From the cell containing the given text, extract its center point as (X, Y) coordinate. 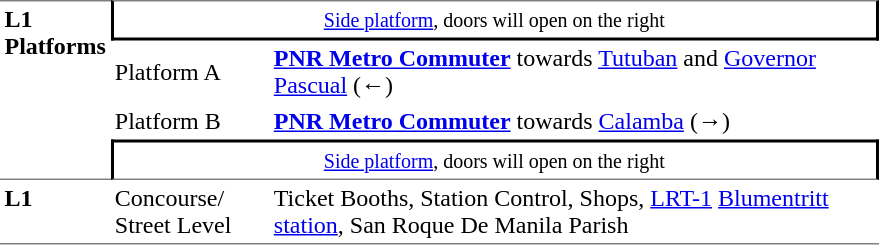
L1 (55, 212)
PNR Metro Commuter towards Tutuban and Governor Pascual (←) (574, 72)
Concourse/Street Level (190, 212)
Platform A (190, 72)
L1Platforms (55, 90)
PNR Metro Commuter towards Calamba (→) (574, 122)
Ticket Booths, Station Control, Shops, LRT-1 Blumentritt station, San Roque De Manila Parish (574, 212)
Platform B (190, 122)
